Locate the cell with the specified text and output its [x, y] center coordinate. 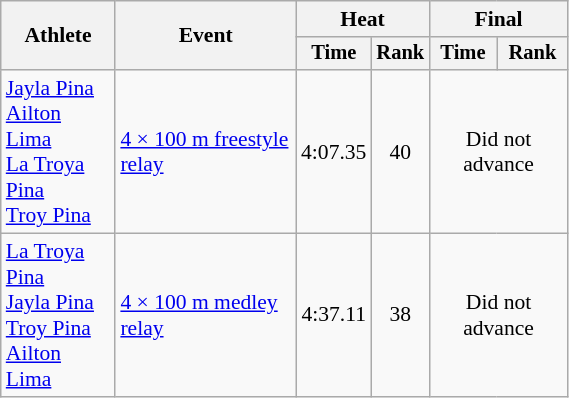
Athlete [58, 36]
Final [498, 19]
38 [400, 316]
La Troya PinaJayla Pina Troy Pina Ailton Lima [58, 316]
4 × 100 m medley relay [206, 316]
Event [206, 36]
4:07.35 [334, 152]
4 × 100 m freestyle relay [206, 152]
Jayla Pina Ailton LimaLa Troya PinaTroy Pina [58, 152]
40 [400, 152]
4:37.11 [334, 316]
Heat [362, 19]
